Search for the cell housing the specified text and yield its [X, Y] center coordinate. 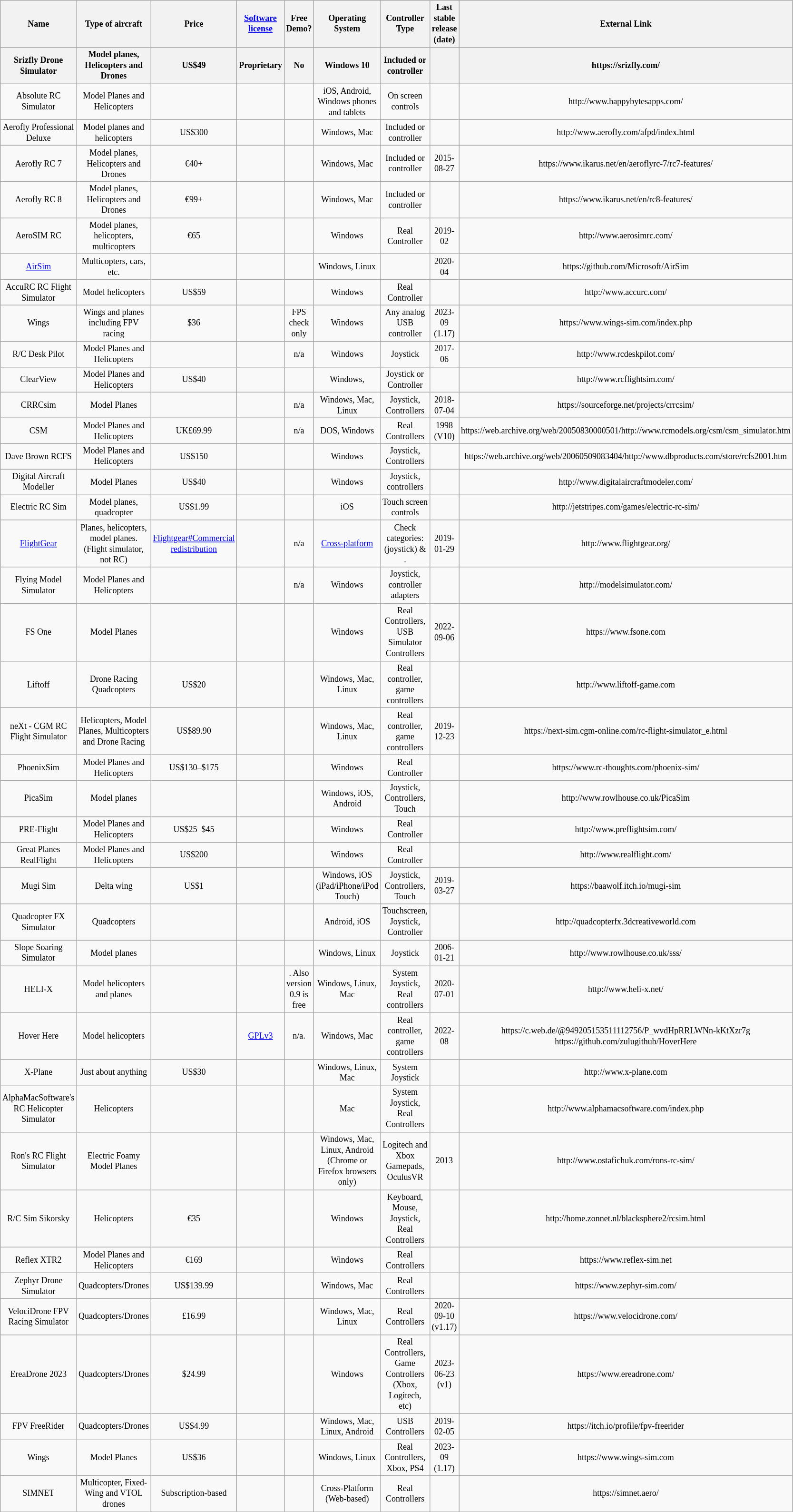
€65 [194, 236]
Any analog USB controller [405, 323]
https://sourceforge.net/projects/crrcsim/ [626, 405]
Electric Foamy Model Planes [114, 1161]
Controller Type [405, 24]
Slope Soaring Simulator [39, 953]
Great Planes RealFlight [39, 855]
System Joystick, Real Controllers [405, 1109]
http://www.rcflightsim.com/ [626, 380]
https://simnet.aero/ [626, 1493]
CSM [39, 431]
€99+ [194, 200]
Windows, iOS, Android [347, 798]
Model helicopters and planes [114, 990]
Multicopters, cars, etc. [114, 267]
Touchscreen, Joystick, Controller [405, 922]
FS One [39, 632]
https://www.ikarus.net/en/aeroflyrc-7/rc7-features/ [626, 163]
Digital Aircraft Modeller [39, 482]
Absolute RC Simulator [39, 102]
http://www.liftoff-game.com [626, 684]
https://baawolf.itch.io/mugi-sim [626, 886]
https://www.ikarus.net/en/rc8-features/ [626, 200]
http://www.aerosimrc.com/ [626, 236]
http://www.accurc.com/ [626, 293]
R/C Desk Pilot [39, 354]
2022-09-06 [444, 632]
Flying Model Simulator [39, 585]
http://www.rowlhouse.co.uk/sss/ [626, 953]
http://modelsimulator.com/ [626, 585]
Dave Brown RCFS [39, 456]
AccuRC RC Flight Simulator [39, 293]
Windows 10 [347, 65]
http://www.x-plane.com [626, 1072]
https://www.wings-sim.com [626, 1457]
Android, iOS [347, 922]
Price [194, 24]
AlphaMacSoftware's RC Helicopter Simulator [39, 1109]
2018-07-04 [444, 405]
2023-06-23 (v1) [444, 1374]
UK£69.99 [194, 431]
2006-01-21 [444, 953]
Real Controllers, Game Controllers (Xbox, Logitech, etc) [405, 1374]
Zephyr Drone Simulator [39, 1286]
Flightgear#Commercial redistribution [194, 543]
1998 (V10) [444, 431]
€169 [194, 1260]
Name [39, 24]
http://www.happybytesapps.com/ [626, 102]
https://next-sim.cgm-online.com/rc-flight-simulator_e.html [626, 732]
https://www.reflex-sim.net [626, 1260]
https://web.archive.org/web/20060509083404/http://www.dbproducts.com/store/rcfs2001.htm [626, 456]
http://www.flightgear.org/ [626, 543]
US$25–$45 [194, 829]
US$1 [194, 886]
PRE-Flight [39, 829]
Srizfly Drone Simulator [39, 65]
Subscription-based [194, 1493]
Multicopter, Fixed-Wing and VTOL drones [114, 1493]
Operating System [347, 24]
iOS, Android, Windows phones and tablets [347, 102]
FPV FreeRider [39, 1426]
Wings and planes including FPV racing [114, 323]
FPS check only [299, 323]
Touch screen controls [405, 508]
External Link [626, 24]
2019-03-27 [444, 886]
http://www.aerofly.com/afpd/index.html [626, 133]
Real Controllers, Xbox, PS4 [405, 1457]
https://www.wings-sim.com/index.php [626, 323]
Drone Racing Quadcopters [114, 684]
2015-08-27 [444, 163]
http://www.alphamacsoftware.com/index.php [626, 1109]
HELI-X [39, 990]
VelociDrone FPV Racing Simulator [39, 1316]
Windows, Mac, Linux, Android (Chrome or Firefox browsers only) [347, 1161]
Type of aircraft [114, 24]
R/C Sim Sikorsky [39, 1219]
DOS, Windows [347, 431]
US$89.90 [194, 732]
US$150 [194, 456]
Real Controllers, USB Simulator Controllers [405, 632]
https://c.web.de/@949205153511112756/P_wvdHpRRLWNn-kKtXzr7g https://github.com/zulugithub/HoverHere [626, 1036]
$24.99 [194, 1374]
https://www.rc-thoughts.com/phoenix-sim/ [626, 768]
2019-02-05 [444, 1426]
http://www.digitalaircraftmodeler.com/ [626, 482]
Electric RC Sim [39, 508]
https://www.ereadrone.com/ [626, 1374]
https://www.zephyr-sim.com/ [626, 1286]
2013 [444, 1161]
2019-02 [444, 236]
Delta wing [114, 886]
http://jetstripes.com/games/electric-rc-sim/ [626, 508]
Aerofly RC 7 [39, 163]
Keyboard, Mouse, Joystick, Real Controllers [405, 1219]
Just about anything [114, 1072]
Mugi Sim [39, 886]
n/a. [299, 1036]
2017-06 [444, 354]
PhoenixSim [39, 768]
€40+ [194, 163]
https://github.com/Microsoft/AirSim [626, 267]
US$139.99 [194, 1286]
Windows, [347, 380]
US$36 [194, 1457]
Planes, helicopters, model planes. (Flight simulator, not RC) [114, 543]
US$30 [194, 1072]
$36 [194, 323]
SIMNET [39, 1493]
US$20 [194, 684]
https://itch.io/profile/fpv-freerider [626, 1426]
Proprietary [261, 65]
X-Plane [39, 1072]
£16.99 [194, 1316]
https://www.velocidrone.com/ [626, 1316]
2020-04 [444, 267]
Joystick, controllers [405, 482]
Reflex XTR2 [39, 1260]
http://www.realflight.com/ [626, 855]
US$49 [194, 65]
2020-09-10 (v1.17) [444, 1316]
Software license [261, 24]
AirSim [39, 267]
Model planes, helicopters, multicopters [114, 236]
Hover Here [39, 1036]
FlightGear [39, 543]
. Also version 0.9 is free [299, 990]
Joystick, controller adapters [405, 585]
Ron's RC Flight Simulator [39, 1161]
https://srizfly.com/ [626, 65]
http://www.rowlhouse.co.uk/PicaSim [626, 798]
Cross-platform [347, 543]
ClearView [39, 380]
On screen controls [405, 102]
System Joystick [405, 1072]
Model planes and helicopters [114, 133]
http://quadcopterfx.3dcreativeworld.com [626, 922]
Logitech and Xbox Gamepads, OculusVR [405, 1161]
Model planes, quadcopter [114, 508]
2020-07-01 [444, 990]
neXt - CGM RC Flight Simulator [39, 732]
2022-08 [444, 1036]
Joystick or Controller [405, 380]
2019-01-29 [444, 543]
US$300 [194, 133]
Helicopters, Model Planes, Multicopters and Drone Racing [114, 732]
2019-12-23 [444, 732]
Windows, iOS (iPad/iPhone/iPod Touch) [347, 886]
http://www.heli-x.net/ [626, 990]
Quadcopters [114, 922]
No [299, 65]
http://home.zonnet.nl/blacksphere2/rcsim.html [626, 1219]
http://www.rcdeskpilot.com/ [626, 354]
CRRCsim [39, 405]
USB Controllers [405, 1426]
Windows, Mac, Linux, Android [347, 1426]
Liftoff [39, 684]
US$130–$175 [194, 768]
Aerofly Professional Deluxe [39, 133]
Aerofly RC 8 [39, 200]
US$4.99 [194, 1426]
PicaSim [39, 798]
EreaDrone 2023 [39, 1374]
http://www.preflightsim.com/ [626, 829]
Last stable release (date) [444, 24]
Free Demo? [299, 24]
https://www.fsone.com [626, 632]
iOS [347, 508]
US$1.99 [194, 508]
Check categories: (joystick) & . [405, 543]
https://web.archive.org/web/20050830000501/http://www.rcmodels.org/csm/csm_simulator.htm [626, 431]
System Joystick, Real controllers [405, 990]
http://www.ostafichuk.com/rons-rc-sim/ [626, 1161]
US$59 [194, 293]
GPLv3 [261, 1036]
Quadcopter FX Simulator [39, 922]
€35 [194, 1219]
Cross-Platform (Web-based) [347, 1493]
Mac [347, 1109]
US$200 [194, 855]
AeroSIM RC [39, 236]
